Output the [x, y] coordinate of the center of the cell containing the given text.  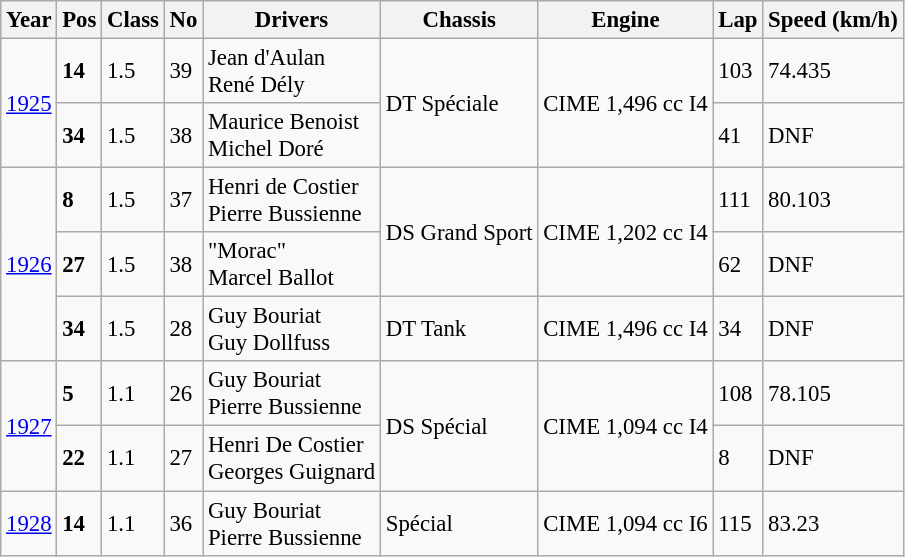
108 [738, 394]
115 [738, 524]
DS Spécial [458, 426]
Jean d'AulanRené Dély [292, 72]
62 [738, 264]
Class [134, 20]
41 [738, 136]
Year [29, 20]
74.435 [833, 72]
Henri de CostierPierre Bussienne [292, 200]
CIME 1,202 cc I4 [626, 232]
1927 [29, 426]
Chassis [458, 20]
Spécial [458, 524]
Engine [626, 20]
No [183, 20]
78.105 [833, 394]
CIME 1,094 cc I6 [626, 524]
28 [183, 330]
Maurice BenoistMichel Doré [292, 136]
Guy BouriatGuy Dollfuss [292, 330]
26 [183, 394]
36 [183, 524]
DT Tank [458, 330]
83.23 [833, 524]
Henri De CostierGeorges Guignard [292, 458]
37 [183, 200]
22 [80, 458]
DS Grand Sport [458, 232]
5 [80, 394]
80.103 [833, 200]
"Morac"Marcel Ballot [292, 264]
1925 [29, 104]
DT Spéciale [458, 104]
111 [738, 200]
1926 [29, 265]
103 [738, 72]
Pos [80, 20]
Speed (km/h) [833, 20]
1928 [29, 524]
Drivers [292, 20]
39 [183, 72]
CIME 1,094 cc I4 [626, 426]
Lap [738, 20]
